Extract the [x, y] coordinate from the center of the cell holding the provided text.  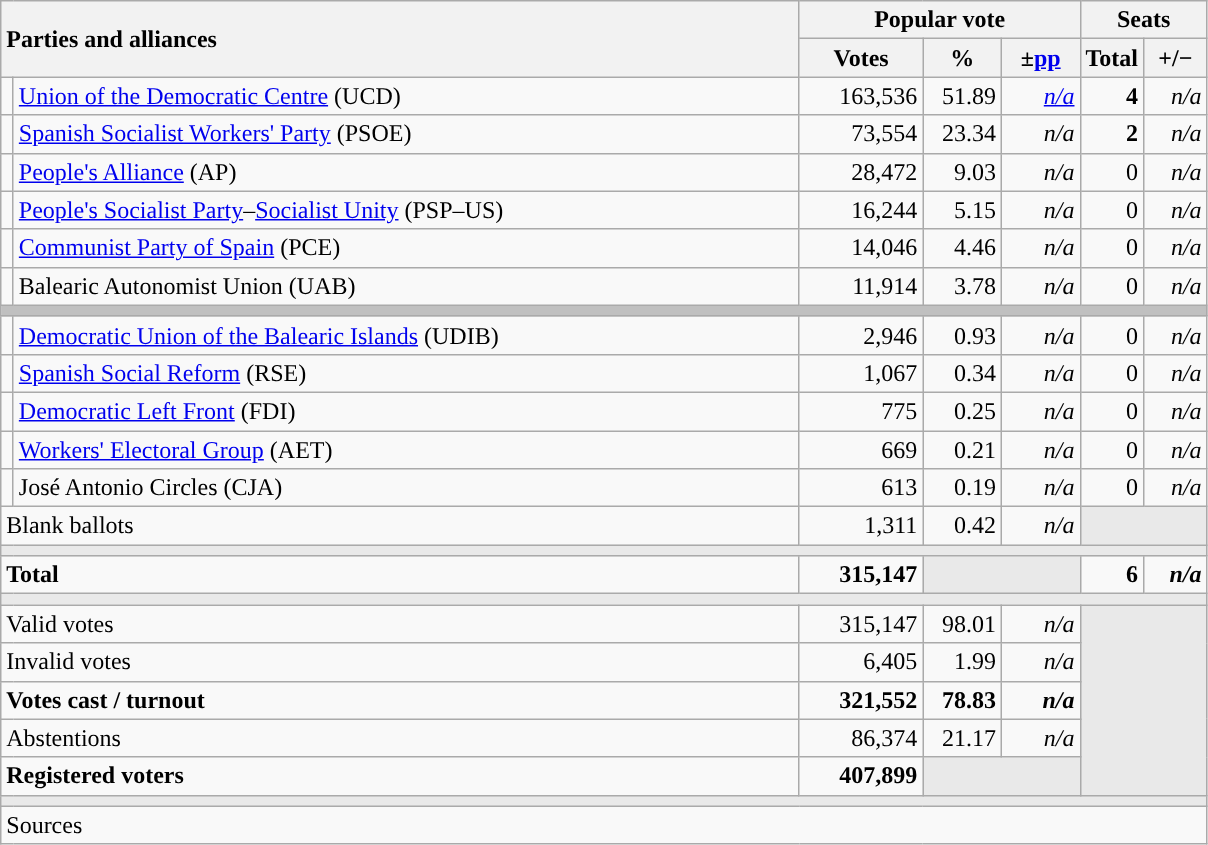
9.03 [962, 172]
2 [1112, 134]
14,046 [861, 248]
Spanish Social Reform (RSE) [406, 373]
21.17 [962, 738]
51.89 [962, 96]
People's Alliance (AP) [406, 172]
613 [861, 488]
775 [861, 411]
6,405 [861, 662]
73,554 [861, 134]
0.25 [962, 411]
Valid votes [400, 624]
23.34 [962, 134]
Blank ballots [400, 526]
407,899 [861, 776]
0.19 [962, 488]
5.15 [962, 210]
0.21 [962, 449]
Parties and alliances [400, 39]
Union of the Democratic Centre (UCD) [406, 96]
Balearic Autonomist Union (UAB) [406, 286]
669 [861, 449]
Abstentions [400, 738]
28,472 [861, 172]
Registered voters [400, 776]
+/− [1176, 58]
321,552 [861, 700]
% [962, 58]
Spanish Socialist Workers' Party (PSOE) [406, 134]
Communist Party of Spain (PCE) [406, 248]
Seats [1144, 20]
4.46 [962, 248]
2,946 [861, 335]
3.78 [962, 286]
People's Socialist Party–Socialist Unity (PSP–US) [406, 210]
Democratic Left Front (FDI) [406, 411]
Votes cast / turnout [400, 700]
163,536 [861, 96]
Popular vote [940, 20]
98.01 [962, 624]
11,914 [861, 286]
Workers' Electoral Group (AET) [406, 449]
86,374 [861, 738]
4 [1112, 96]
José Antonio Circles (CJA) [406, 488]
Democratic Union of the Balearic Islands (UDIB) [406, 335]
0.42 [962, 526]
0.93 [962, 335]
1.99 [962, 662]
±pp [1040, 58]
6 [1112, 575]
Votes [861, 58]
16,244 [861, 210]
Sources [604, 825]
1,311 [861, 526]
78.83 [962, 700]
0.34 [962, 373]
Invalid votes [400, 662]
1,067 [861, 373]
